From the cell containing the given text, extract its center point as (x, y) coordinate. 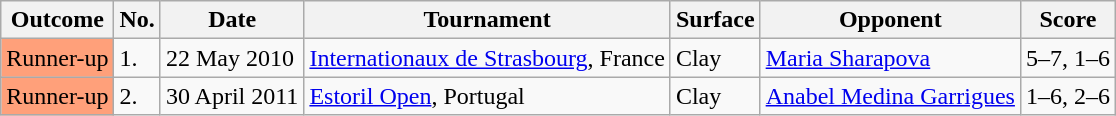
2. (137, 96)
Date (232, 20)
Estoril Open, Portugal (488, 96)
30 April 2011 (232, 96)
Opponent (890, 20)
Internationaux de Strasbourg, France (488, 58)
Surface (715, 20)
1–6, 2–6 (1068, 96)
1. (137, 58)
Maria Sharapova (890, 58)
Score (1068, 20)
Outcome (58, 20)
Tournament (488, 20)
22 May 2010 (232, 58)
5–7, 1–6 (1068, 58)
Anabel Medina Garrigues (890, 96)
No. (137, 20)
